Detect which cell encompasses the target text, then output its (X, Y) center coordinate. 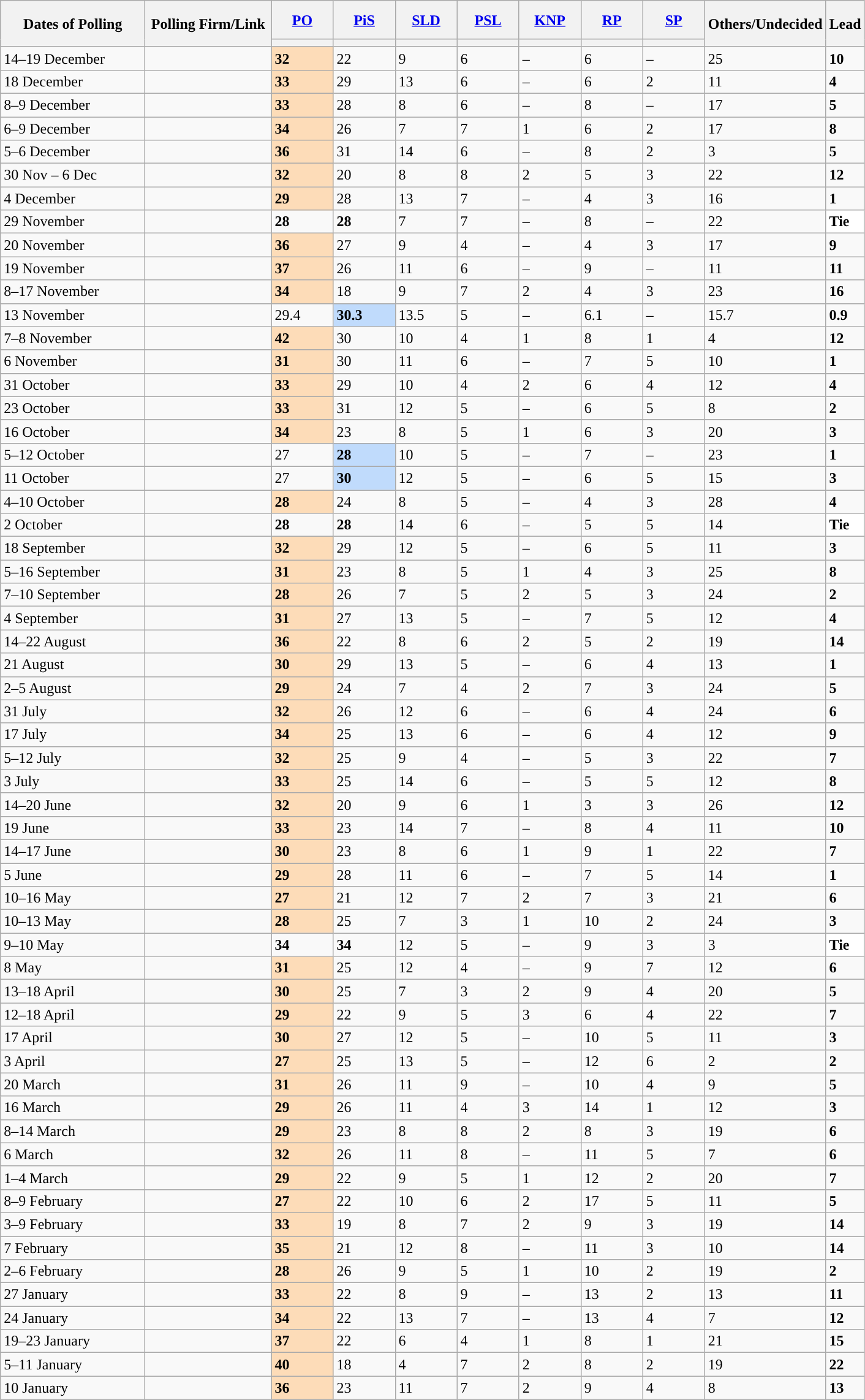
13–18 April (73, 991)
1–4 March (73, 1178)
20 March (73, 1084)
29.4 (303, 315)
SLD (426, 20)
4 September (73, 618)
19 June (73, 828)
5 June (73, 874)
31 July (73, 711)
Others/Undecided (765, 24)
0.9 (845, 315)
35 (303, 1248)
7 February (73, 1248)
12–18 April (73, 1015)
KNP (550, 20)
10–16 May (73, 898)
2–5 August (73, 688)
13 November (73, 315)
8–14 March (73, 1131)
PiS (364, 20)
30.3 (364, 315)
14–22 August (73, 641)
27 January (73, 1295)
24 January (73, 1318)
3–9 February (73, 1224)
5–6 December (73, 152)
5–12 October (73, 455)
6–9 December (73, 128)
7–10 September (73, 595)
16 March (73, 1108)
6.1 (611, 315)
Lead (845, 24)
5–16 September (73, 572)
13.5 (426, 315)
SP (674, 20)
3 July (73, 781)
29 November (73, 222)
9–10 May (73, 945)
21 August (73, 665)
23 October (73, 408)
6 March (73, 1154)
8 May (73, 968)
5–12 July (73, 758)
18 September (73, 548)
14–19 December (73, 58)
2 October (73, 525)
16 October (73, 431)
PO (303, 20)
31 October (73, 385)
14–20 June (73, 804)
4–10 October (73, 502)
15.7 (765, 315)
17 July (73, 735)
40 (303, 1364)
10 January (73, 1388)
10–13 May (73, 921)
42 (303, 338)
8–9 December (73, 105)
14–17 June (73, 851)
Polling Firm/Link (208, 24)
11 October (73, 478)
8–17 November (73, 292)
2–6 February (73, 1271)
20 November (73, 245)
3 April (73, 1061)
5–11 January (73, 1364)
RP (611, 20)
Dates of Polling (73, 24)
6 November (73, 361)
30 Nov – 6 Dec (73, 175)
PSL (488, 20)
19 November (73, 268)
7–8 November (73, 338)
19–23 January (73, 1341)
4 December (73, 199)
18 December (73, 81)
17 April (73, 1038)
8–9 February (73, 1201)
